Locate the cell with the specified text and output its [x, y] center coordinate. 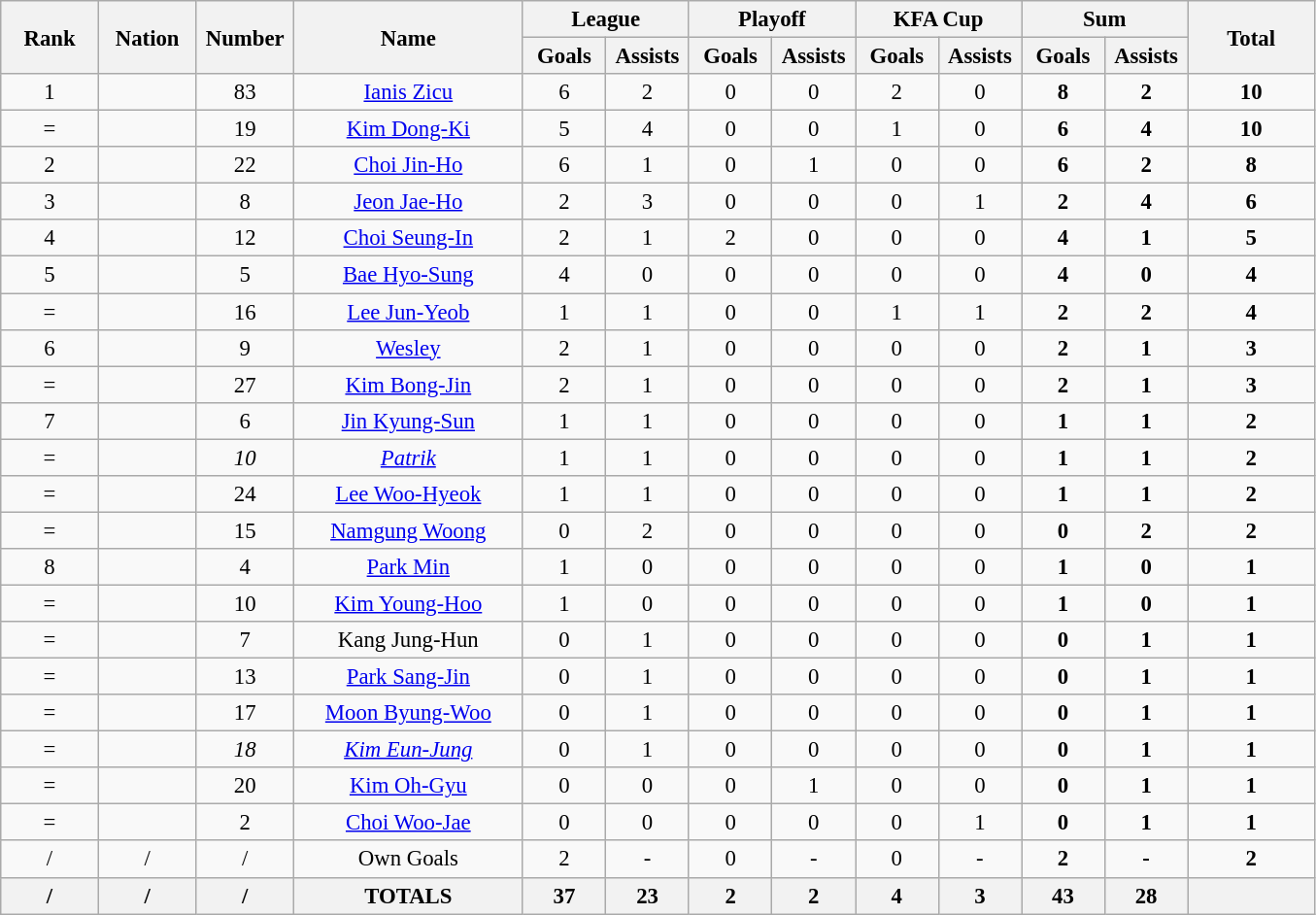
Patrik [409, 457]
Kim Bong-Jin [409, 385]
League [606, 19]
Wesley [409, 348]
TOTALS [409, 896]
Kim Eun-Jung [409, 750]
Park Min [409, 567]
37 [564, 896]
Choi Woo-Jae [409, 823]
18 [245, 750]
KFA Cup [938, 19]
Jin Kyung-Sun [409, 421]
Total [1251, 37]
20 [245, 786]
27 [245, 385]
16 [245, 312]
Kim Oh-Gyu [409, 786]
17 [245, 713]
Ianis Zicu [409, 92]
83 [245, 92]
12 [245, 238]
Kang Jung-Hun [409, 640]
Lee Jun-Yeob [409, 312]
Name [409, 37]
13 [245, 677]
19 [245, 129]
Bae Hyo-Sung [409, 275]
Nation [148, 37]
Choi Seung-In [409, 238]
Choi Jin-Ho [409, 165]
Jeon Jae-Ho [409, 202]
Number [245, 37]
9 [245, 348]
Playoff [771, 19]
43 [1063, 896]
15 [245, 530]
Lee Woo-Hyeok [409, 494]
Moon Byung-Woo [409, 713]
23 [648, 896]
Own Goals [409, 860]
Kim Dong-Ki [409, 129]
Kim Young-Hoo [409, 603]
24 [245, 494]
28 [1146, 896]
22 [245, 165]
Park Sang-Jin [409, 677]
Namgung Woong [409, 530]
Rank [51, 37]
Sum [1105, 19]
